From the cell containing the given text, extract its center point as [X, Y] coordinate. 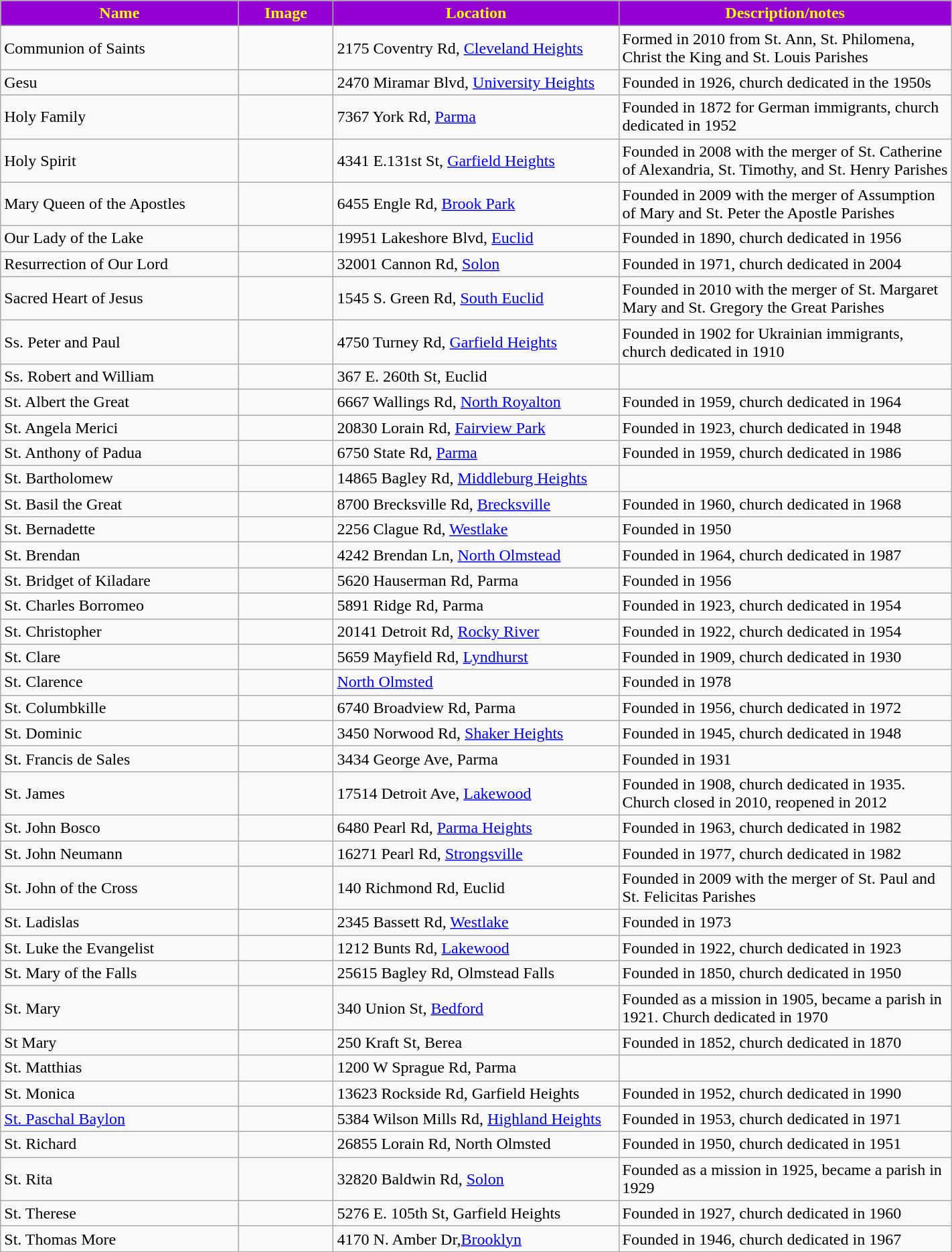
3450 Norwood Rd, Shaker Heights [476, 733]
6455 Engle Rd, Brook Park [476, 204]
Sacred Heart of Jesus [119, 299]
St. Matthias [119, 1068]
Founded in 1952, church dedicated in 1990 [785, 1093]
Holy Family [119, 116]
140 Richmond Rd, Euclid [476, 888]
367 E. 260th St, Euclid [476, 376]
4341 E.131st St, Garfield Heights [476, 161]
Founded in 2009 with the merger of St. Paul and St. Felicitas Parishes [785, 888]
4242 Brendan Ln, North Olmstead [476, 555]
St. Anthony of Padua [119, 453]
6740 Broadview Rd, Parma [476, 708]
250 Kraft St, Berea [476, 1042]
Our Lady of the Lake [119, 238]
St. Albert the Great [119, 402]
Founded in 1923, church dedicated in 1954 [785, 606]
Founded in 1852, church dedicated in 1870 [785, 1042]
26855 Lorain Rd, North Olmsted [476, 1144]
St Mary [119, 1042]
St. Bernadette [119, 530]
Founded as a mission in 1905, became a parish in 1921. Church dedicated in 1970 [785, 1008]
17514 Detroit Ave, Lakewood [476, 793]
Founded in 1922, church dedicated in 1923 [785, 948]
Description/notes [785, 13]
Founded in 1977, church dedicated in 1982 [785, 854]
5891 Ridge Rd, Parma [476, 606]
Communion of Saints [119, 48]
St. James [119, 793]
Founded in 1956, church dedicated in 1972 [785, 708]
St. Brendan [119, 555]
Name [119, 13]
5384 Wilson Mills Rd, Highland Heights [476, 1119]
Founded in 1890, church dedicated in 1956 [785, 238]
340 Union St, Bedford [476, 1008]
Founded in 2010 with the merger of St. Margaret Mary and St. Gregory the Great Parishes [785, 299]
4750 Turney Rd, Garfield Heights [476, 341]
St. Paschal Baylon [119, 1119]
6480 Pearl Rd, Parma Heights [476, 828]
Holy Spirit [119, 161]
St. Francis de Sales [119, 759]
St. Columbkille [119, 708]
St. Richard [119, 1144]
2345 Bassett Rd, Westlake [476, 923]
Founded in 1978 [785, 682]
St. Christopher [119, 631]
Founded in 1960, church dedicated in 1968 [785, 504]
St. Monica [119, 1093]
6667 Wallings Rd, North Royalton [476, 402]
5620 Hauserman Rd, Parma [476, 580]
Founded in 1850, church dedicated in 1950 [785, 973]
Founded in 1926, church dedicated in the 1950s [785, 82]
Founded in 1973 [785, 923]
Founded in 1922, church dedicated in 1954 [785, 631]
2256 Clague Rd, Westlake [476, 530]
32001 Cannon Rd, Solon [476, 264]
16271 Pearl Rd, Strongsville [476, 854]
St. Angela Merici [119, 428]
St. Bartholomew [119, 479]
5659 Mayfield Rd, Lyndhurst [476, 657]
St. Dominic [119, 733]
Formed in 2010 from St. Ann, St. Philomena, Christ the King and St. Louis Parishes [785, 48]
Mary Queen of the Apostles [119, 204]
Founded in 1927, church dedicated in 1960 [785, 1213]
St. Clarence [119, 682]
1200 W Sprague Rd, Parma [476, 1068]
20141 Detroit Rd, Rocky River [476, 631]
Founded in 1950 [785, 530]
St. Basil the Great [119, 504]
5276 E. 105th St, Garfield Heights [476, 1213]
St. Luke the Evangelist [119, 948]
St. Bridget of Kiladare [119, 580]
Founded in 1950, church dedicated in 1951 [785, 1144]
Founded in 1945, church dedicated in 1948 [785, 733]
St. Rita [119, 1178]
Ss. Robert and William [119, 376]
1545 S. Green Rd, South Euclid [476, 299]
Gesu [119, 82]
25615 Bagley Rd, Olmstead Falls [476, 973]
Founded in 1953, church dedicated in 1971 [785, 1119]
7367 York Rd, Parma [476, 116]
St. Mary of the Falls [119, 973]
2175 Coventry Rd, Cleveland Heights [476, 48]
Founded in 1872 for German immigrants, church dedicated in 1952 [785, 116]
14865 Bagley Rd, Middleburg Heights [476, 479]
Founded in 1908, church dedicated in 1935. Church closed in 2010, reopened in 2012 [785, 793]
Founded in 2009 with the merger of Assumption of Mary and St. Peter the Apostle Parishes [785, 204]
North Olmsted [476, 682]
St. Thomas More [119, 1239]
Resurrection of Our Lord [119, 264]
20830 Lorain Rd, Fairview Park [476, 428]
19951 Lakeshore Blvd, Euclid [476, 238]
2470 Miramar Blvd, University Heights [476, 82]
St. Ladislas [119, 923]
Ss. Peter and Paul [119, 341]
Founded in 1931 [785, 759]
Image [286, 13]
Founded as a mission in 1925, became a parish in 1929 [785, 1178]
St. Therese [119, 1213]
Founded in 1956 [785, 580]
Founded in 1959, church dedicated in 1964 [785, 402]
Location [476, 13]
St. John of the Cross [119, 888]
1212 Bunts Rd, Lakewood [476, 948]
St. Mary [119, 1008]
3434 George Ave, Parma [476, 759]
Founded in 1963, church dedicated in 1982 [785, 828]
Founded in 2008 with the merger of St. Catherine of Alexandria, St. Timothy, and St. Henry Parishes [785, 161]
Founded in 1946, church dedicated in 1967 [785, 1239]
St. Clare [119, 657]
4170 N. Amber Dr,Brooklyn [476, 1239]
13623 Rockside Rd, Garfield Heights [476, 1093]
St. John Bosco [119, 828]
Founded in 1923, church dedicated in 1948 [785, 428]
6750 State Rd, Parma [476, 453]
Founded in 1971, church dedicated in 2004 [785, 264]
32820 Baldwin Rd, Solon [476, 1178]
Founded in 1909, church dedicated in 1930 [785, 657]
Founded in 1902 for Ukrainian immigrants, church dedicated in 1910 [785, 341]
St. Charles Borromeo [119, 606]
St. John Neumann [119, 854]
Founded in 1959, church dedicated in 1986 [785, 453]
Founded in 1964, church dedicated in 1987 [785, 555]
8700 Brecksville Rd, Brecksville [476, 504]
